Return (x, y) of the center of cell containing provided text 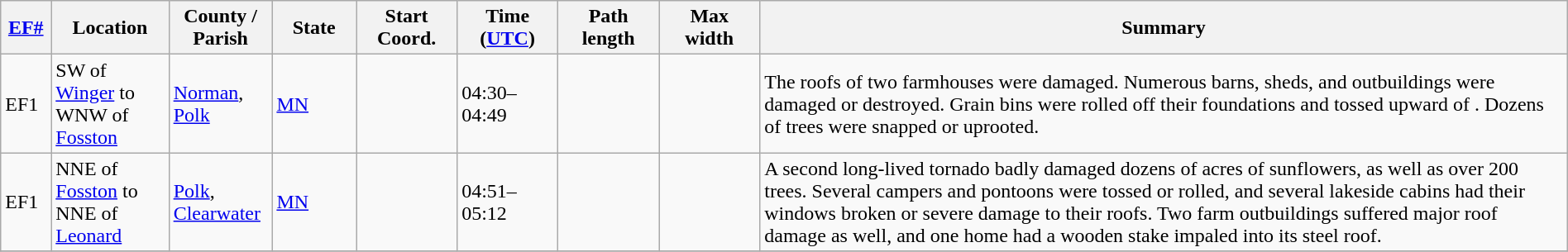
Location (110, 28)
04:30–04:49 (508, 104)
Time (UTC) (508, 28)
Norman, Polk (220, 104)
04:51–05:12 (508, 202)
SW of Winger to WNW of Fosston (110, 104)
Start Coord. (407, 28)
EF# (26, 28)
Polk, Clearwater (220, 202)
Summary (1164, 28)
County / Parish (220, 28)
Path length (609, 28)
Max width (710, 28)
State (314, 28)
NNE of Fosston to NNE of Leonard (110, 202)
